Return (x, y) of the center of cell containing provided text 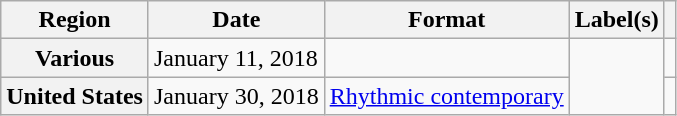
Region (75, 20)
January 30, 2018 (236, 96)
Format (446, 20)
Various (75, 58)
Date (236, 20)
Rhythmic contemporary (446, 96)
January 11, 2018 (236, 58)
Label(s) (616, 20)
United States (75, 96)
